Return the [x, y] coordinate for the center point of the cell that contains the specified text.  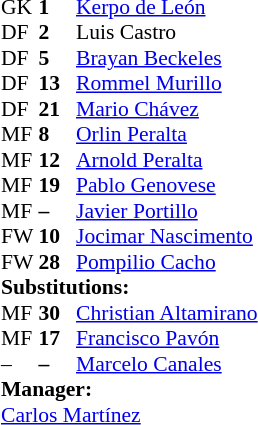
5 [57, 58]
Luis Castro [167, 33]
Substitutions: [130, 287]
Christian Altamirano [167, 313]
10 [57, 237]
Orlin Peralta [167, 135]
Mario Chávez [167, 109]
Marcelo Canales [167, 364]
28 [57, 262]
21 [57, 109]
30 [57, 313]
Arnold Peralta [167, 160]
Jocimar Nascimento [167, 237]
Brayan Beckeles [167, 58]
2 [57, 33]
13 [57, 83]
Francisco Pavón [167, 339]
Javier Portillo [167, 211]
Pompilio Cacho [167, 262]
Pablo Genovese [167, 185]
12 [57, 160]
17 [57, 339]
19 [57, 185]
Rommel Murillo [167, 83]
Manager: [130, 389]
8 [57, 135]
